Determine the [X, Y] coordinate at the center of the cell enclosing the given text.  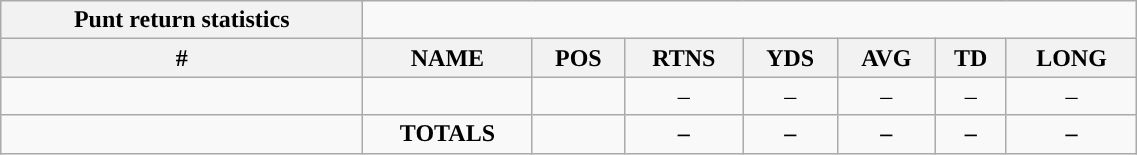
TD [970, 58]
POS [578, 58]
AVG [886, 58]
NAME [448, 58]
# [182, 58]
YDS [790, 58]
Punt return statistics [182, 20]
RTNS [684, 58]
LONG [1072, 58]
TOTALS [448, 134]
